Locate the cell with the specified text and output its [x, y] center coordinate. 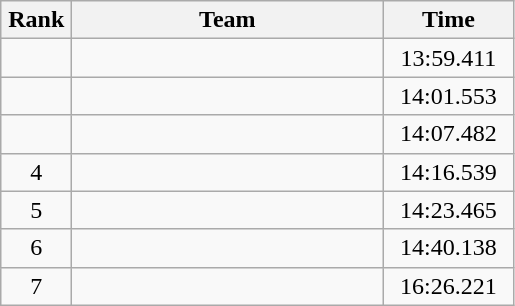
6 [36, 248]
4 [36, 172]
14:07.482 [448, 134]
14:40.138 [448, 248]
13:59.411 [448, 58]
14:01.553 [448, 96]
Time [448, 20]
Rank [36, 20]
14:23.465 [448, 210]
Team [228, 20]
5 [36, 210]
16:26.221 [448, 286]
14:16.539 [448, 172]
7 [36, 286]
